Scan for the cell matching the given text and deliver its [X, Y] coordinate at center. 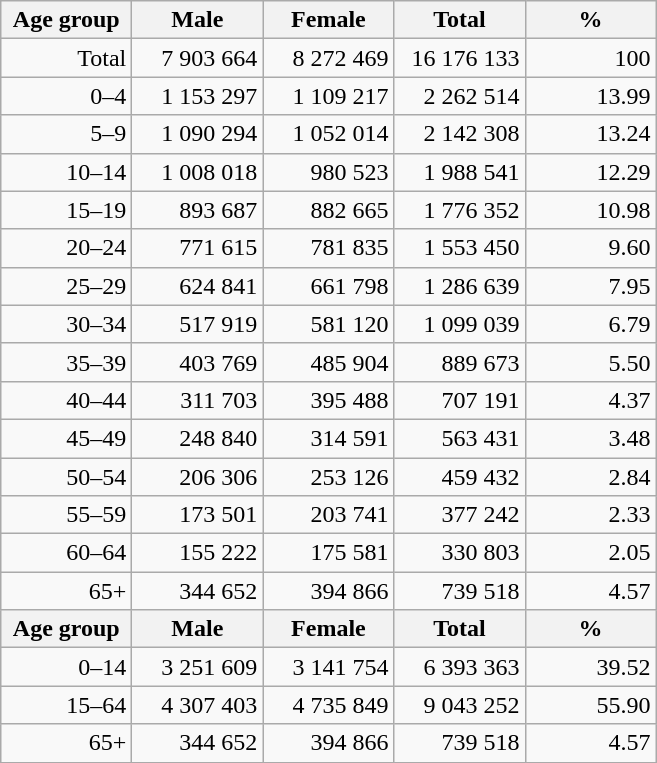
6 393 363 [460, 667]
624 841 [198, 286]
1 988 541 [460, 172]
0–4 [66, 96]
40–44 [66, 400]
4.37 [590, 400]
203 741 [328, 515]
0–14 [66, 667]
3 251 609 [198, 667]
1 109 217 [328, 96]
395 488 [328, 400]
5–9 [66, 134]
50–54 [66, 477]
1 553 450 [460, 248]
4 307 403 [198, 705]
3 141 754 [328, 667]
459 432 [460, 477]
2.84 [590, 477]
206 306 [198, 477]
155 222 [198, 553]
20–24 [66, 248]
2.33 [590, 515]
7 903 664 [198, 58]
889 673 [460, 362]
45–49 [66, 438]
1 099 039 [460, 324]
10.98 [590, 210]
563 431 [460, 438]
15–19 [66, 210]
16 176 133 [460, 58]
403 769 [198, 362]
781 835 [328, 248]
311 703 [198, 400]
39.52 [590, 667]
485 904 [328, 362]
2 142 308 [460, 134]
581 120 [328, 324]
9 043 252 [460, 705]
100 [590, 58]
25–29 [66, 286]
1 008 018 [198, 172]
9.60 [590, 248]
8 272 469 [328, 58]
175 581 [328, 553]
35–39 [66, 362]
980 523 [328, 172]
248 840 [198, 438]
60–64 [66, 553]
55.90 [590, 705]
30–34 [66, 324]
7.95 [590, 286]
707 191 [460, 400]
173 501 [198, 515]
882 665 [328, 210]
1 776 352 [460, 210]
1 052 014 [328, 134]
253 126 [328, 477]
330 803 [460, 553]
377 242 [460, 515]
1 153 297 [198, 96]
314 591 [328, 438]
2.05 [590, 553]
13.99 [590, 96]
1 286 639 [460, 286]
1 090 294 [198, 134]
661 798 [328, 286]
5.50 [590, 362]
10–14 [66, 172]
2 262 514 [460, 96]
771 615 [198, 248]
517 919 [198, 324]
12.29 [590, 172]
4 735 849 [328, 705]
13.24 [590, 134]
6.79 [590, 324]
55–59 [66, 515]
15–64 [66, 705]
3.48 [590, 438]
893 687 [198, 210]
